From the cell containing the given text, extract its center point as (x, y) coordinate. 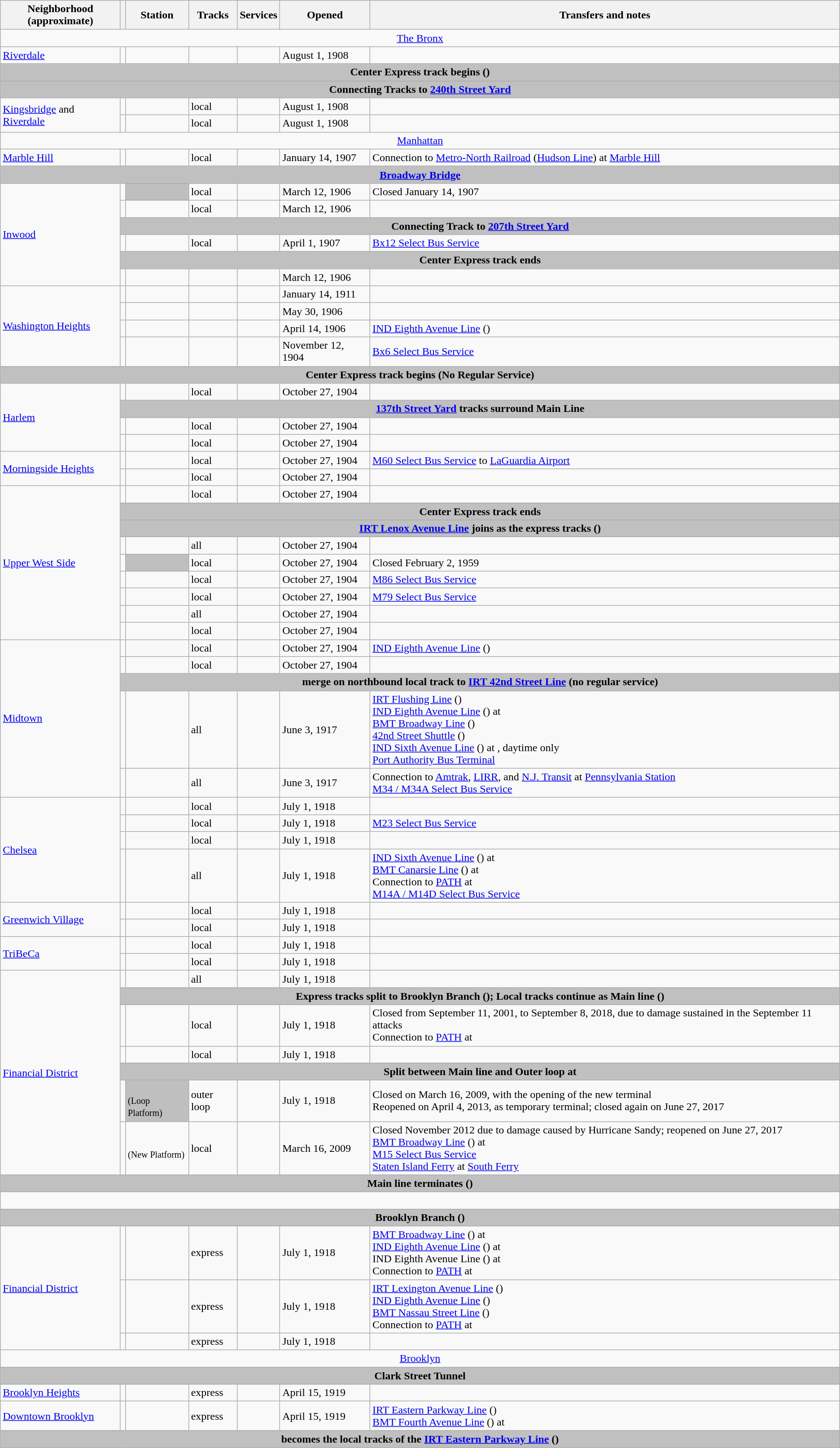
(Loop Platform) (157, 1101)
M23 Select Bus Service (605, 823)
Riverdale (61, 55)
Manhattan (420, 140)
Brooklyn (420, 1359)
IRT Lexington Avenue Line ()IND Eighth Avenue Line ()BMT Nassau Street Line ()Connection to PATH at (605, 1307)
Services (258, 15)
Closed from September 11, 2001, to September 8, 2018, due to damage sustained in the September 11 attacksConnection to PATH at (605, 1025)
Closed on March 16, 2009, with the opening of the new terminalReopened on April 4, 2013, as temporary terminal; closed again on June 27, 2017 (605, 1101)
Downtown Brooklyn (61, 1416)
M79 Select Bus Service (605, 597)
Split between Main line and Outer loop at (480, 1072)
Harlem (61, 417)
BMT Broadway Line () at IND Eighth Avenue Line () at IND Eighth Avenue Line () at Connection to PATH at (605, 1253)
Bx12 Select Bus Service (605, 243)
TriBeCa (61, 954)
Connection to Metro-North Railroad (Hudson Line) at Marble Hill (605, 157)
November 12, 1904 (325, 352)
The Bronx (420, 38)
Connecting Track to 207th Street Yard (480, 226)
Connection to Amtrak, LIRR, and N.J. Transit at Pennsylvania StationM34 / M34A Select Bus Service (605, 783)
becomes the local tracks of the IRT Eastern Parkway Line () (420, 1439)
Closed January 14, 1907 (605, 192)
Chelsea (61, 850)
M86 Select Bus Service (605, 580)
Express tracks split to Brooklyn Branch (); Local tracks continue as Main line () (480, 996)
Clark Street Tunnel (420, 1376)
Broadway Bridge (420, 175)
Transfers and notes (605, 15)
M60 Select Bus Service to LaGuardia Airport (605, 460)
Brooklyn Branch () (420, 1217)
Closed February 2, 1959 (605, 563)
IND Sixth Avenue Line () at BMT Canarsie Line () at Connection to PATH at M14A / M14D Select Bus Service (605, 876)
Connecting Tracks to 240th Street Yard (420, 89)
Brooklyn Heights (61, 1393)
January 14, 1907 (325, 157)
March 16, 2009 (325, 1148)
Morningside Heights (61, 468)
May 30, 1906 (325, 311)
Center Express track begins () (420, 72)
Tracks (213, 15)
Center Express track begins (No Regular Service) (420, 375)
April 14, 1906 (325, 328)
Kingsbridge and Riverdale (61, 115)
Opened (325, 15)
Main line terminates () (420, 1183)
merge on northbound local track to IRT 42nd Street Line (no regular service) (480, 682)
Neighborhood(approximate) (61, 15)
Upper West Side (61, 563)
Marble Hill (61, 157)
outer loop (213, 1101)
IRT Lenox Avenue Line joins as the express tracks () (480, 529)
Inwood (61, 234)
January 14, 1911 (325, 294)
Bx6 Select Bus Service (605, 352)
Greenwich Village (61, 919)
Midtown (61, 718)
(New Platform) (157, 1148)
April 1, 1907 (325, 243)
IRT Eastern Parkway Line ()BMT Fourth Avenue Line () at (605, 1416)
Station (157, 15)
Washington Heights (61, 326)
137th Street Yard tracks surround Main Line (480, 409)
